Determine the (x, y) coordinate at the center of the cell enclosing the given text.  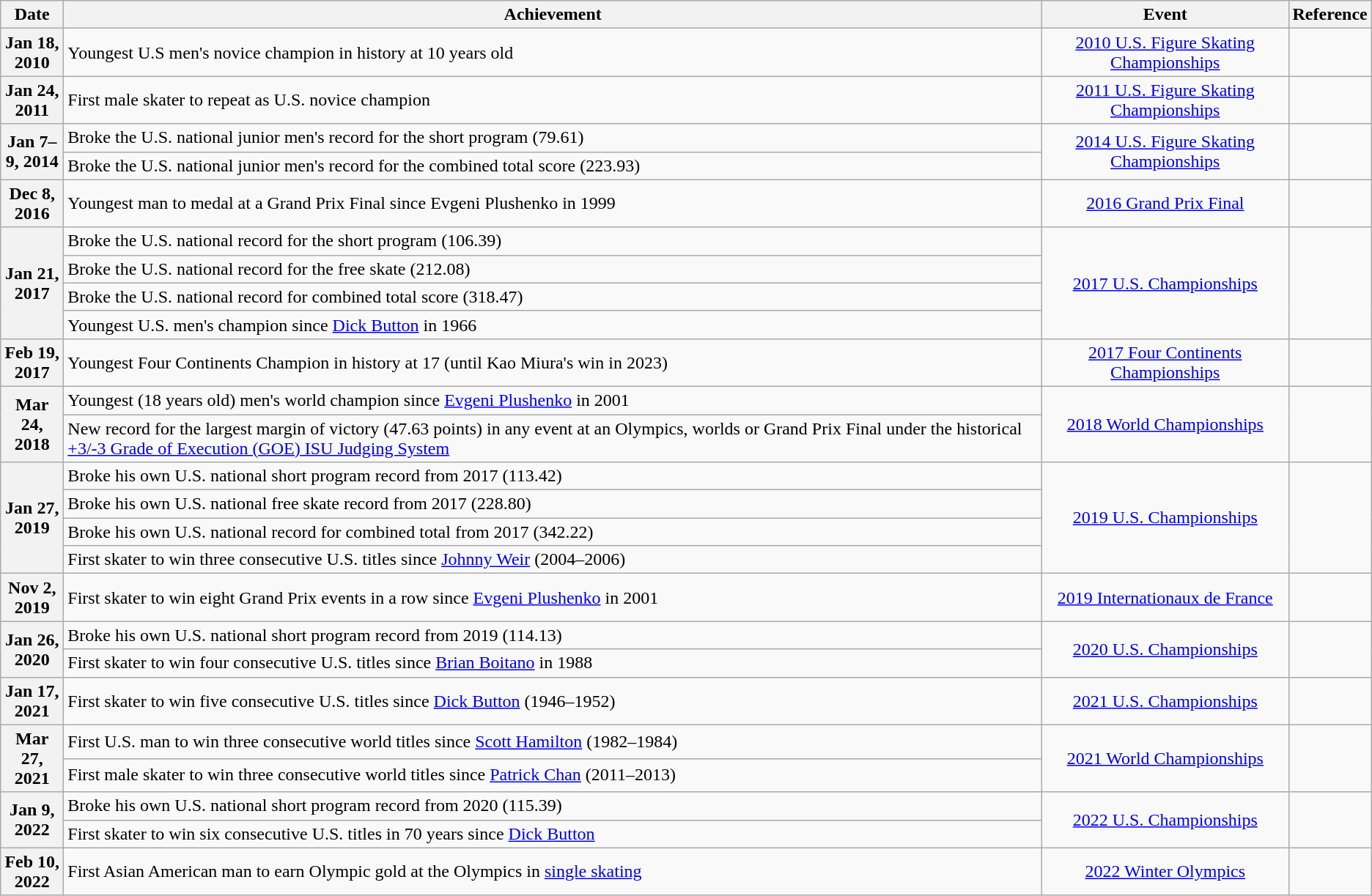
Broke the U.S. national record for the free skate (212.08) (553, 269)
First Asian American man to earn Olympic gold at the Olympics in single skating (553, 872)
Jan 21, 2017 (32, 283)
First skater to win six consecutive U.S. titles in 70 years since Dick Button (553, 834)
Event (1165, 15)
2017 Four Continents Championships (1165, 362)
2022 U.S. Championships (1165, 820)
Broke his own U.S. national free skate record from 2017 (228.80) (553, 504)
First male skater to win three consecutive world titles since Patrick Chan (2011–2013) (553, 775)
Jan 17, 2021 (32, 700)
Jan 9, 2022 (32, 820)
Youngest (18 years old) men's world champion since Evgeni Plushenko in 2001 (553, 400)
Reference (1329, 15)
Achievement (553, 15)
Broke his own U.S. national short program record from 2017 (113.42) (553, 476)
Broke his own U.S. national short program record from 2020 (115.39) (553, 806)
Youngest man to medal at a Grand Prix Final since Evgeni Plushenko in 1999 (553, 204)
First skater to win four consecutive U.S. titles since Brian Boitano in 1988 (553, 663)
Jan 18, 2010 (32, 53)
Broke his own U.S. national record for combined total from 2017 (342.22) (553, 532)
Date (32, 15)
Nov 2, 2019 (32, 598)
2011 U.S. Figure Skating Championships (1165, 100)
2018 World Championships (1165, 423)
2017 U.S. Championships (1165, 283)
2010 U.S. Figure Skating Championships (1165, 53)
2020 U.S. Championships (1165, 649)
Jan 7–9, 2014 (32, 152)
2019 U.S. Championships (1165, 518)
2016 Grand Prix Final (1165, 204)
First male skater to repeat as U.S. novice champion (553, 100)
Youngest Four Continents Champion in history at 17 (until Kao Miura's win in 2023) (553, 362)
Feb 19, 2017 (32, 362)
Broke the U.S. national record for the short program (106.39) (553, 241)
2019 Internationaux de France (1165, 598)
Broke his own U.S. national short program record from 2019 (114.13) (553, 635)
2014 U.S. Figure Skating Championships (1165, 152)
First skater to win five consecutive U.S. titles since Dick Button (1946–1952) (553, 700)
Jan 26, 2020 (32, 649)
2022 Winter Olympics (1165, 872)
First U.S. man to win three consecutive world titles since Scott Hamilton (1982–1984) (553, 741)
First skater to win eight Grand Prix events in a row since Evgeni Plushenko in 2001 (553, 598)
Jan 27, 2019 (32, 518)
2021 World Championships (1165, 758)
Feb 10, 2022 (32, 872)
2021 U.S. Championships (1165, 700)
Mar 27, 2021 (32, 758)
Dec 8, 2016 (32, 204)
First skater to win three consecutive U.S. titles since Johnny Weir (2004–2006) (553, 560)
Broke the U.S. national junior men's record for the short program (79.61) (553, 138)
Youngest U.S men's novice champion in history at 10 years old (553, 53)
Mar 24, 2018 (32, 423)
Broke the U.S. national record for combined total score (318.47) (553, 297)
Jan 24, 2011 (32, 100)
Broke the U.S. national junior men's record for the combined total score (223.93) (553, 166)
Youngest U.S. men's champion since Dick Button in 1966 (553, 325)
